Pinpoint the cell where the given text exists, returning its [x, y] midpoint coordinate. 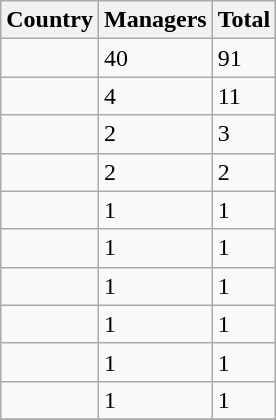
3 [244, 134]
Total [244, 20]
Country [50, 20]
40 [155, 58]
11 [244, 96]
Managers [155, 20]
91 [244, 58]
4 [155, 96]
